Capture the cell that displays the provided text and extract its (x, y) central coordinate. 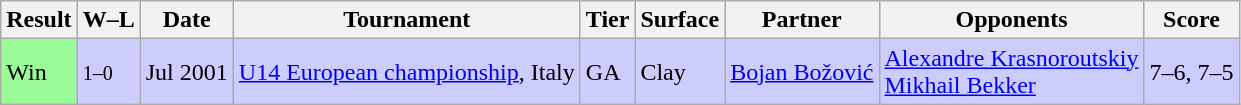
Score (1192, 20)
Clay (680, 72)
1–0 (108, 72)
Bojan Božović (802, 72)
Tournament (406, 20)
Jul 2001 (186, 72)
Result (39, 20)
Opponents (1012, 20)
Win (39, 72)
Tier (608, 20)
Partner (802, 20)
U14 European championship, Italy (406, 72)
Alexandre Krasnoroutskiy Mikhail Bekker (1012, 72)
Date (186, 20)
W–L (108, 20)
7–6, 7–5 (1192, 72)
GA (608, 72)
Surface (680, 20)
